Identify which cell holds the provided text, then report its [x, y] central coordinate. 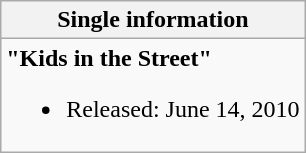
"Kids in the Street"Released: June 14, 2010 [153, 96]
Single information [153, 20]
